For the text-containing cell, return its midpoint in [X, Y] coordinate format. 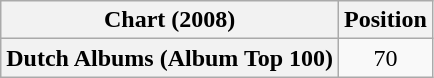
Chart (2008) [170, 20]
Dutch Albums (Album Top 100) [170, 58]
70 [386, 58]
Position [386, 20]
